Find where the given text appears and provide that cell's center as [X, Y] coordinate. 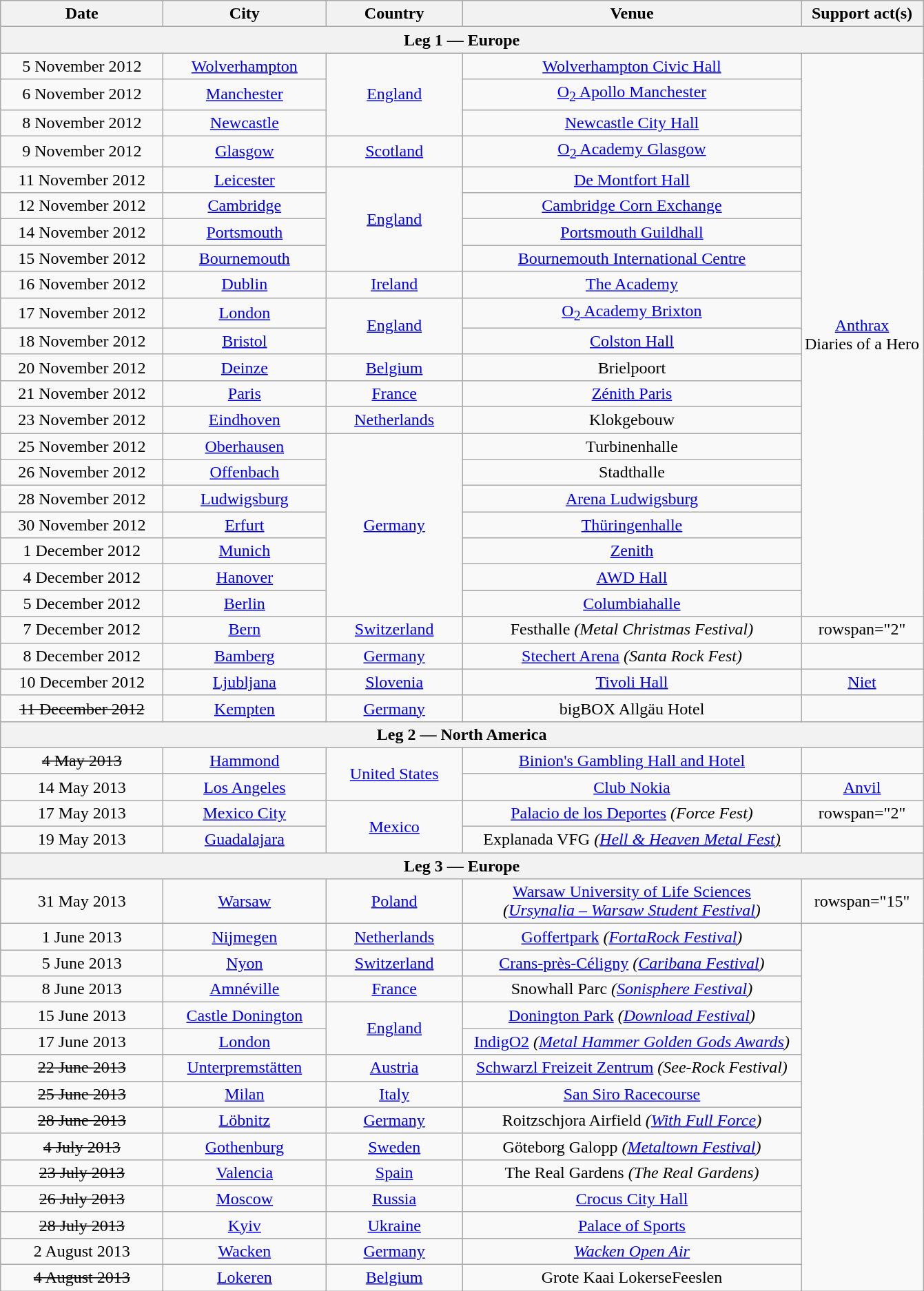
11 December 2012 [82, 708]
Eindhoven [245, 420]
Cambridge Corn Exchange [631, 206]
Schwarzl Freizeit Zentrum (See-Rock Festival) [631, 1068]
Thüringenhalle [631, 525]
25 June 2013 [82, 1094]
AWD Hall [631, 577]
30 November 2012 [82, 525]
De Montfort Hall [631, 180]
26 November 2012 [82, 473]
Date [82, 14]
Roitzschjora Airfield (With Full Force) [631, 1120]
5 November 2012 [82, 66]
Ljubljana [245, 682]
Glasgow [245, 151]
Turbinenhalle [631, 446]
San Siro Racecourse [631, 1094]
17 June 2013 [82, 1042]
23 November 2012 [82, 420]
AnthraxDiaries of a Hero [861, 335]
6 November 2012 [82, 94]
bigBOX Allgäu Hotel [631, 708]
Castle Donington [245, 1015]
Italy [394, 1094]
4 May 2013 [82, 761]
Munich [245, 551]
5 June 2013 [82, 963]
1 June 2013 [82, 937]
9 November 2012 [82, 151]
United States [394, 774]
17 November 2012 [82, 313]
Tivoli Hall [631, 682]
Slovenia [394, 682]
Club Nokia [631, 787]
Bamberg [245, 656]
Venue [631, 14]
Colston Hall [631, 341]
Wolverhampton [245, 66]
Country [394, 14]
Bournemouth International Centre [631, 258]
Newcastle [245, 123]
Stechert Arena (Santa Rock Fest) [631, 656]
28 November 2012 [82, 499]
Crans-près-Céligny (Caribana Festival) [631, 963]
Mexico City [245, 813]
25 November 2012 [82, 446]
Los Angeles [245, 787]
20 November 2012 [82, 367]
21 November 2012 [82, 393]
rowspan="15" [861, 901]
Wacken Open Air [631, 1251]
Kyiv [245, 1225]
26 July 2013 [82, 1199]
Palacio de los Deportes (Force Fest) [631, 813]
Berlin [245, 603]
Explanada VFG (Hell & Heaven Metal Fest) [631, 840]
Leg 3 — Europe [462, 866]
Nijmegen [245, 937]
Warsaw [245, 901]
Erfurt [245, 525]
Lokeren [245, 1278]
22 June 2013 [82, 1068]
Crocus City Hall [631, 1199]
Milan [245, 1094]
Binion's Gambling Hall and Hotel [631, 761]
Poland [394, 901]
11 November 2012 [82, 180]
4 July 2013 [82, 1146]
Leg 2 — North America [462, 734]
Stadthalle [631, 473]
Columbiahalle [631, 603]
14 May 2013 [82, 787]
Kempten [245, 708]
Hammond [245, 761]
4 December 2012 [82, 577]
28 July 2013 [82, 1225]
IndigO2 (Metal Hammer Golden Gods Awards) [631, 1042]
Leicester [245, 180]
Warsaw University of Life Sciences(Ursynalia – Warsaw Student Festival) [631, 901]
Göteborg Galopp (Metaltown Festival) [631, 1146]
28 June 2013 [82, 1120]
14 November 2012 [82, 232]
Unterpremstätten [245, 1068]
Festhalle (Metal Christmas Festival) [631, 630]
8 November 2012 [82, 123]
16 November 2012 [82, 285]
7 December 2012 [82, 630]
Guadalajara [245, 840]
15 November 2012 [82, 258]
Offenbach [245, 473]
Zenith [631, 551]
12 November 2012 [82, 206]
Nyon [245, 963]
Austria [394, 1068]
Ukraine [394, 1225]
O2 Academy Glasgow [631, 151]
Goffertpark (FortaRock Festival) [631, 937]
Scotland [394, 151]
31 May 2013 [82, 901]
Snowhall Parc (Sonisphere Festival) [631, 989]
17 May 2013 [82, 813]
Dublin [245, 285]
Spain [394, 1173]
Ludwigsburg [245, 499]
Amnéville [245, 989]
Bournemouth [245, 258]
Wacken [245, 1251]
O2 Academy Brixton [631, 313]
4 August 2013 [82, 1278]
Grote Kaai LokerseFeeslen [631, 1278]
Wolverhampton Civic Hall [631, 66]
Deinze [245, 367]
Arena Ludwigsburg [631, 499]
Paris [245, 393]
18 November 2012 [82, 341]
Löbnitz [245, 1120]
Oberhausen [245, 446]
Support act(s) [861, 14]
2 August 2013 [82, 1251]
Mexico [394, 826]
8 June 2013 [82, 989]
Niet [861, 682]
City [245, 14]
1 December 2012 [82, 551]
Anvil [861, 787]
Valencia [245, 1173]
Bern [245, 630]
8 December 2012 [82, 656]
Russia [394, 1199]
Bristol [245, 341]
Portsmouth [245, 232]
Klokgebouw [631, 420]
The Academy [631, 285]
23 July 2013 [82, 1173]
Sweden [394, 1146]
15 June 2013 [82, 1015]
Brielpoort [631, 367]
Newcastle City Hall [631, 123]
19 May 2013 [82, 840]
Gothenburg [245, 1146]
Moscow [245, 1199]
Donington Park (Download Festival) [631, 1015]
5 December 2012 [82, 603]
Palace of Sports [631, 1225]
O2 Apollo Manchester [631, 94]
Manchester [245, 94]
Portsmouth Guildhall [631, 232]
Zénith Paris [631, 393]
The Real Gardens (The Real Gardens) [631, 1173]
Hanover [245, 577]
Leg 1 — Europe [462, 40]
Cambridge [245, 206]
Ireland [394, 285]
10 December 2012 [82, 682]
